Determine the [x, y] coordinate at the center of the cell enclosing the given text.  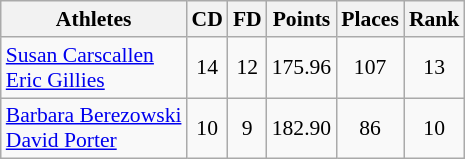
14 [206, 68]
86 [370, 128]
13 [434, 68]
Places [370, 19]
107 [370, 68]
9 [248, 128]
Barbara BerezowskiDavid Porter [94, 128]
CD [206, 19]
FD [248, 19]
Susan CarscallenEric Gillies [94, 68]
175.96 [302, 68]
Points [302, 19]
182.90 [302, 128]
Athletes [94, 19]
12 [248, 68]
Rank [434, 19]
